From the cell containing the given text, extract its center point as [x, y] coordinate. 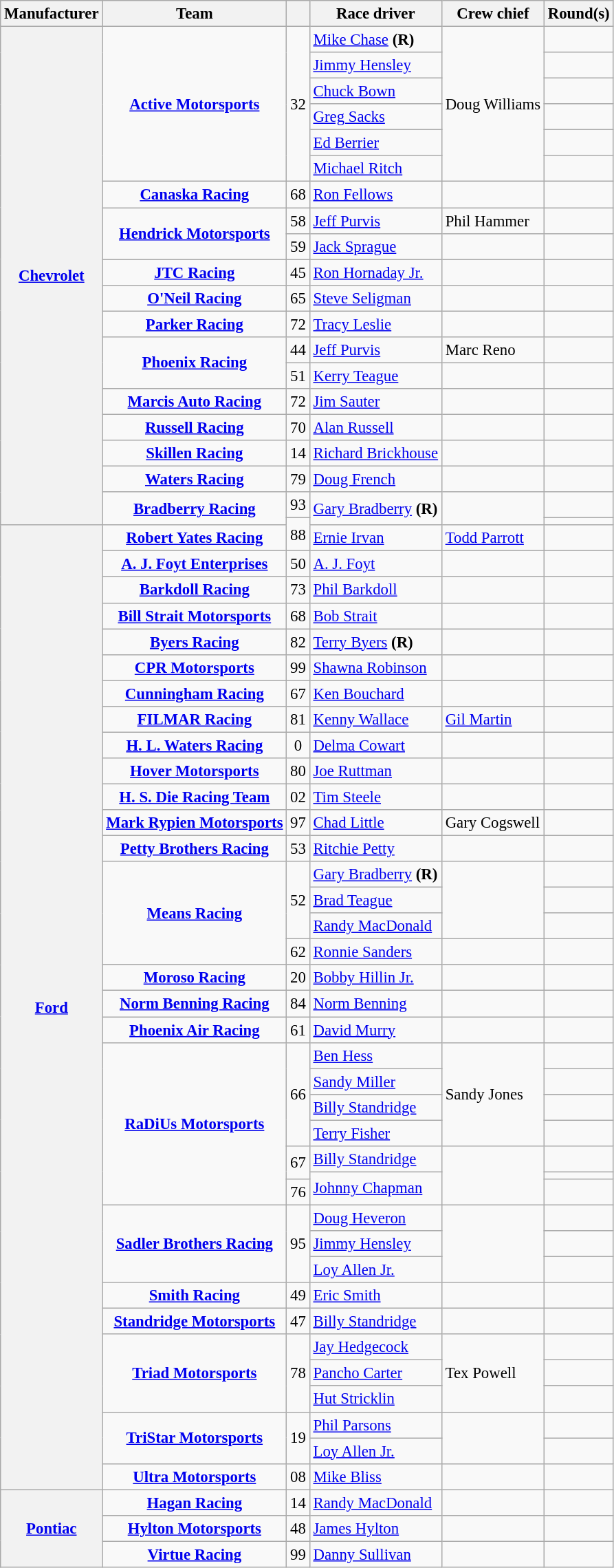
Mark Rypien Motorsports [195, 823]
Race driver [375, 14]
Richard Brickhouse [375, 453]
Ron Hornaday Jr. [375, 272]
Norm Benning Racing [195, 1004]
Doug Heveron [375, 1218]
53 [298, 849]
Waters Racing [195, 480]
81 [298, 720]
Ford [52, 1007]
45 [298, 272]
JTC Racing [195, 272]
66 [298, 1094]
44 [298, 350]
Triad Motorsports [195, 1373]
08 [298, 1476]
Joe Ruttman [375, 771]
Petty Brothers Racing [195, 849]
Greg Sacks [375, 117]
19 [298, 1438]
Phil Parsons [375, 1425]
Hagan Racing [195, 1503]
Sadler Brothers Racing [195, 1244]
02 [298, 797]
Bobby Hillin Jr. [375, 978]
Ritchie Petty [375, 849]
Doug French [375, 480]
Virtue Racing [195, 1554]
Bill Strait Motorsports [195, 616]
Byers Racing [195, 642]
Michael Ritch [375, 169]
FILMAR Racing [195, 720]
Kenny Wallace [375, 720]
Crew chief [492, 14]
Phoenix Racing [195, 363]
Tracy Leslie [375, 324]
48 [298, 1529]
62 [298, 952]
Jim Sauter [375, 402]
Robert Yates Racing [195, 538]
73 [298, 590]
52 [298, 900]
80 [298, 771]
Johnny Chapman [375, 1188]
Gary Cogswell [492, 823]
50 [298, 564]
51 [298, 376]
Gil Martin [492, 720]
59 [298, 246]
Phil Barkdoll [375, 590]
Jay Hedgecock [375, 1347]
Active Motorsports [195, 105]
58 [298, 221]
Means Racing [195, 913]
Smith Racing [195, 1296]
James Hylton [375, 1529]
47 [298, 1322]
Skillen Racing [195, 453]
Sandy Jones [492, 1094]
Ed Berrier [375, 143]
Hylton Motorsports [195, 1529]
Cunningham Racing [195, 694]
Doug Williams [492, 105]
Brad Teague [375, 901]
Ernie Irvan [375, 538]
Chuck Bown [375, 92]
Phil Hammer [492, 221]
CPR Motorsports [195, 667]
Marc Reno [492, 350]
97 [298, 823]
Terry Byers (R) [375, 642]
61 [298, 1030]
Pontiac [52, 1529]
Moroso Racing [195, 978]
Ronnie Sanders [375, 952]
Barkdoll Racing [195, 590]
Tim Steele [375, 797]
David Murry [375, 1030]
Ben Hess [375, 1055]
Norm Benning [375, 1004]
Ken Bouchard [375, 694]
78 [298, 1373]
Chevrolet [52, 277]
Shawna Robinson [375, 667]
93 [298, 505]
82 [298, 642]
TriStar Motorsports [195, 1438]
Round(s) [578, 14]
Delma Cowart [375, 745]
Bob Strait [375, 616]
65 [298, 298]
Tex Powell [492, 1373]
Steve Seligman [375, 298]
79 [298, 480]
Canaska Racing [195, 195]
H. L. Waters Racing [195, 745]
Phoenix Air Racing [195, 1030]
Mike Bliss [375, 1476]
Pancho Carter [375, 1373]
A. J. Foyt [375, 564]
Kerry Teague [375, 376]
Hut Stricklin [375, 1399]
Sandy Miller [375, 1082]
Russell Racing [195, 427]
32 [298, 105]
Eric Smith [375, 1296]
Mike Chase (R) [375, 40]
0 [298, 745]
Danny Sullivan [375, 1554]
Alan Russell [375, 427]
Parker Racing [195, 324]
Todd Parrott [492, 538]
H. S. Die Racing Team [195, 797]
O'Neil Racing [195, 298]
Hover Motorsports [195, 771]
95 [298, 1244]
Team [195, 14]
Manufacturer [52, 14]
Bradberry Racing [195, 508]
Chad Little [375, 823]
RaDiUs Motorsports [195, 1124]
Marcis Auto Racing [195, 402]
Terry Fisher [375, 1133]
Hendrick Motorsports [195, 234]
88 [298, 535]
49 [298, 1296]
A. J. Foyt Enterprises [195, 564]
76 [298, 1192]
Standridge Motorsports [195, 1322]
84 [298, 1004]
Ultra Motorsports [195, 1476]
Jack Sprague [375, 246]
70 [298, 427]
20 [298, 978]
Ron Fellows [375, 195]
